Provide the (x, y) coordinate of the cell's center where the given text is located.  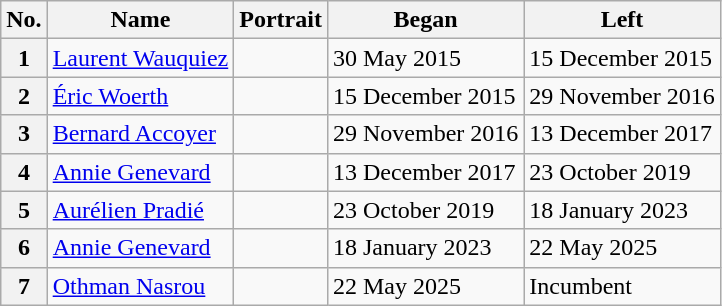
Name (140, 20)
Incumbent (622, 286)
Laurent Wauquiez (140, 58)
Aurélien Pradié (140, 210)
No. (24, 20)
30 May 2015 (425, 58)
Left (622, 20)
Portrait (281, 20)
4 (24, 172)
Began (425, 20)
Éric Woerth (140, 96)
3 (24, 134)
Othman Nasrou (140, 286)
5 (24, 210)
1 (24, 58)
Bernard Accoyer (140, 134)
7 (24, 286)
2 (24, 96)
6 (24, 248)
